Output the (x, y) coordinate of the center of the cell containing the given text.  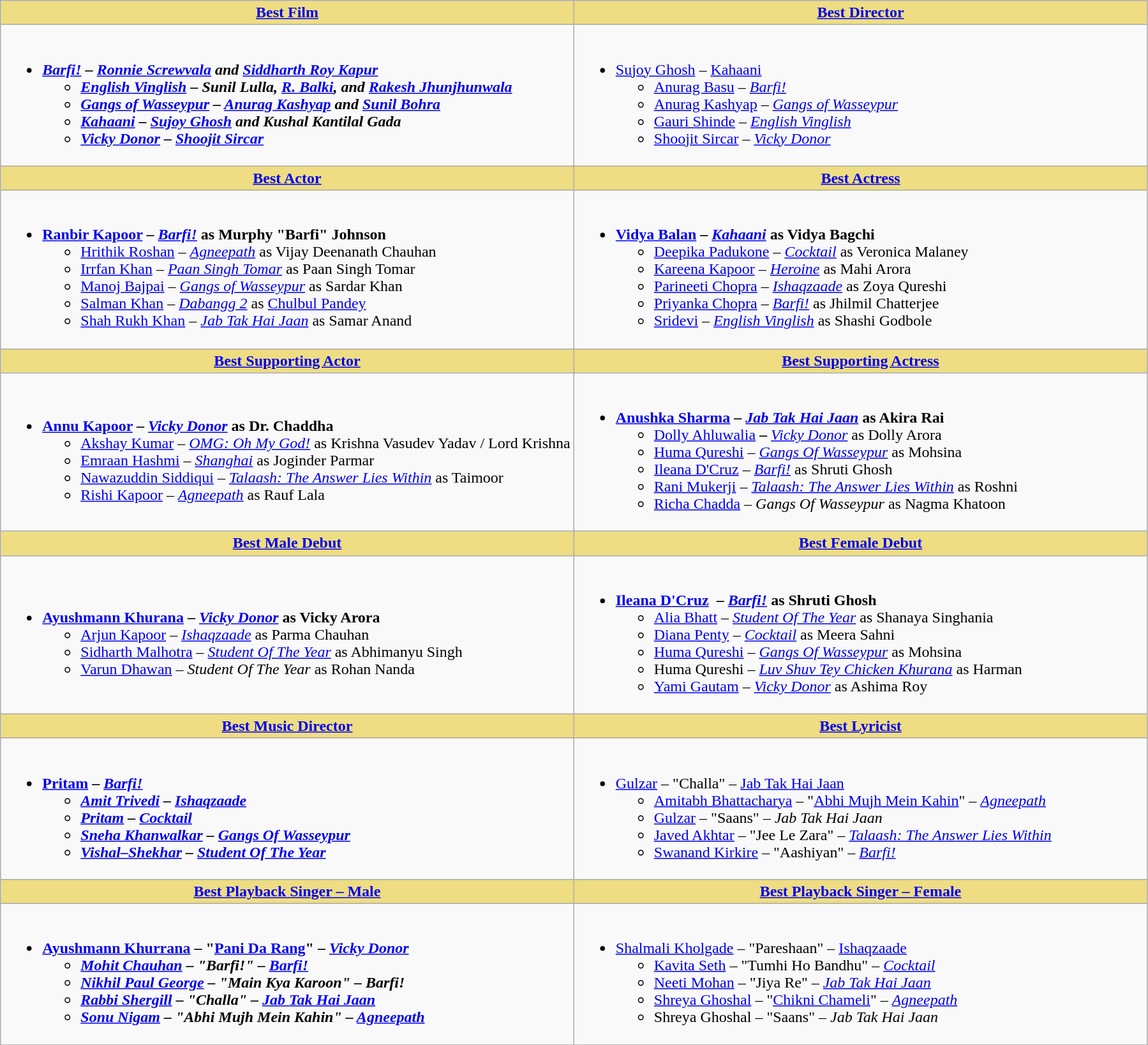
Best Female Debut (860, 543)
Best Supporting Actress (860, 361)
Best Lyricist (860, 726)
Best Director (860, 13)
Sujoy Ghosh – KahaaniAnurag Basu – Barfi!Anurag Kashyap – Gangs of WasseypurGauri Shinde – English VinglishShoojit Sircar – Vicky Donor (860, 96)
Best Playback Singer – Male (287, 891)
Best Film (287, 13)
Pritam – Barfi!Amit Trivedi – IshaqzaadePritam – CocktailSneha Khanwalkar – Gangs Of WasseypurVishal–Shekhar – Student Of The Year (287, 808)
Best Playback Singer – Female (860, 891)
Best Male Debut (287, 543)
Best Supporting Actor (287, 361)
Best Actress (860, 178)
Best Music Director (287, 726)
Best Actor (287, 178)
